From the cell containing the given text, extract its center point as (x, y) coordinate. 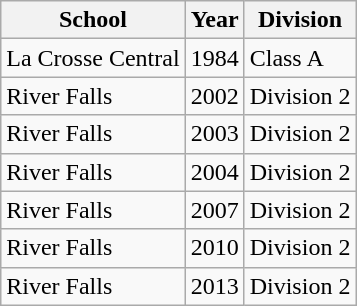
2010 (214, 248)
2003 (214, 134)
Class A (300, 58)
La Crosse Central (93, 58)
2013 (214, 286)
2004 (214, 172)
2007 (214, 210)
1984 (214, 58)
2002 (214, 96)
School (93, 20)
Division (300, 20)
Year (214, 20)
